Identify which cell holds the provided text, then report its [x, y] central coordinate. 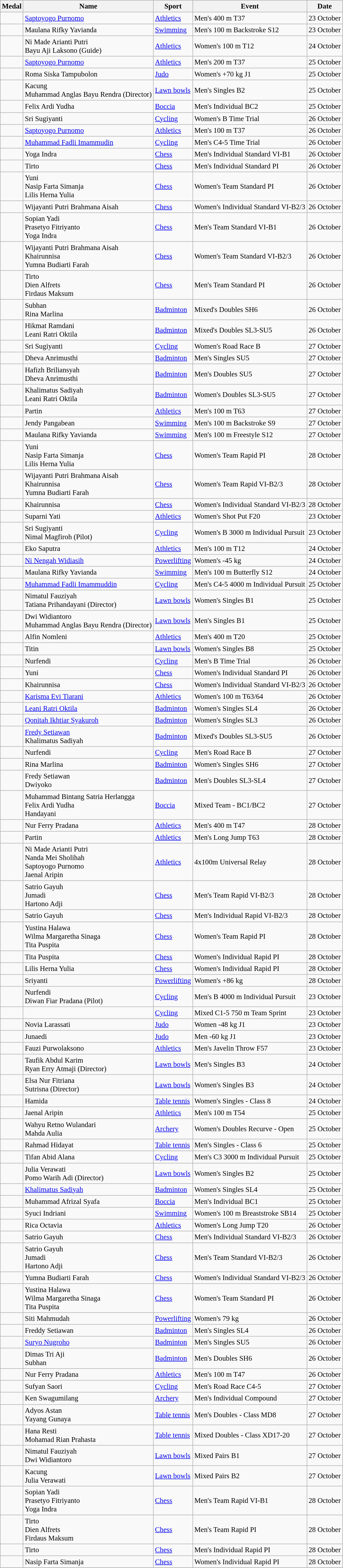
Men's Individual Rapid PI [250, 1550]
Mixed Doubles - Class XD17-20 [250, 1435]
Men's 400 m T47 [250, 826]
Men's 100 m T12 [250, 549]
Khalimatus SadiyahLeani Ratri Oktila [88, 395]
Wijayanti Putri Brahmana Aisah [88, 207]
Women -48 kg J1 [250, 1025]
Sriyanti [88, 980]
Men's Singles B1 [250, 621]
Men's Individual BC1 [250, 1201]
Titin [88, 649]
Men's Individual Compound [250, 1399]
Nimatul Fauziyah Dwi Widiantoro [88, 1455]
Men's Singles B3 [250, 1065]
Wahyu Retno Wulandari Mahda Aulia [88, 1129]
Men's 400 m T37 [250, 18]
Suryo Nugroho [88, 1342]
Ken Swagumilang [88, 1399]
Hikmat RamdaniLeani Ratri Oktila [88, 330]
Suparni Yati [88, 516]
Women's Individual Standard PI [250, 673]
Junaedi [88, 1036]
Women's Singles SH6 [250, 764]
Men's Team Rapid VI-B2/3 [250, 895]
Men's 100 m Backstroke S9 [250, 423]
Sufyan Saori [88, 1387]
Women's B 3000 m Individual Pursuit [250, 532]
Qonitah Ikhtiar Syakuroh [88, 720]
Dimas Tri Aji Subhan [88, 1358]
Men's 100 m T54 [250, 1113]
Women's B Time Trial [250, 119]
Women's Doubles SL3-SU5 [250, 395]
Novia Larassati [88, 1025]
Leani Ratri Oktila [88, 708]
Julia Verawati Pomo Warih Adi (Director) [88, 1173]
Ni Nengah Widiasih [88, 561]
Sport [173, 6]
Men's Team Rapid VI-B1 [250, 1501]
Men -60 kg J1 [250, 1036]
Fredy Setiawan Dwiyoko [88, 781]
4x100m Universal Relay [250, 862]
Women's +70 kg J1 [250, 74]
Men's C4-5 4000 m Individual Pursuit [250, 584]
Hamida [88, 1101]
Ni Made Arianti PutriNanda Mei SholihahSaptoyogo PurnomoJaenal Aripin [88, 862]
Men's Individual Standard PI [250, 166]
Alfin Nomleni [88, 637]
Mixed C1-5 750 m Team Sprint [250, 1013]
Hana RestiMohamad Rian Prahasta [88, 1435]
Men's B 4000 m Individual Pursuit [250, 997]
Roma Siska Tampubolon [88, 74]
Men's 100 m Backstroke S12 [250, 30]
Fauzi Purwolaksono [88, 1048]
Women's Singles B1 [250, 601]
Women's 100 m Breaststroke SB14 [250, 1213]
Men's Doubles SH6 [250, 1358]
Kacung Muhammad Anglas Bayu Rendra (Director) [88, 90]
Karisma Evi Tiarani [88, 696]
Freddy Setiawan [88, 1331]
Men's Team Standard PI [250, 285]
Tifan Abid Alana [88, 1157]
Nimatul FauziyahTatiana Prihandayani (Director) [88, 601]
Men's 100 m T63 [250, 411]
Eko Saputra [88, 549]
Men's Individual Standard VI-B2/3 [250, 1237]
Women's 79 kg [250, 1319]
Men's Doubles SU5 [250, 374]
Women's Singles B8 [250, 649]
Men's Doubles - Class MD8 [250, 1415]
Jendy Pangabean [88, 423]
Syuci Indriani [88, 1213]
Rica Octavia [88, 1225]
Men's 400 m T20 [250, 637]
NurfendiDiwan Fiar Pradana (Pilot) [88, 997]
Men's 100 m Butterfly S12 [250, 572]
Men's B Time Trial [250, 661]
Men's Team Rapid PI [250, 1529]
Women's +86 kg [250, 980]
Taufik Abdul Karim Ryan Erry Atmaji (Director) [88, 1065]
Jaenal Aripin [88, 1113]
Men's Singles B2 [250, 90]
Women's -45 kg [250, 561]
Rahmad Hidayat [88, 1145]
Men's Team Standard VI-B1 [250, 227]
Event [250, 6]
Women's 100 m T63/64 [250, 696]
Men's Individual Rapid VI-B2/3 [250, 916]
Lilis Herna Yulia [88, 968]
Women's Doubles Recurve - Open [250, 1129]
Women's Team Rapid VI-B2/3 [250, 484]
Mixed Pairs B2 [250, 1476]
Men's Singles - Class 6 [250, 1145]
Elsa Nur Fitriana Sutrisna (Director) [88, 1085]
KacungJulia Verawati [88, 1476]
Muhammad Bintang Satria Herlangga Felix Ardi YudhaHandayani [88, 805]
Yuni [88, 673]
Siti Mahmudah [88, 1319]
Dheva Anrimusthi [88, 358]
Muhammad Afrizal Syafa [88, 1201]
Women's Singles B3 [250, 1085]
Rina Marlina [88, 764]
Women's Long Jump T20 [250, 1225]
Men's Road Race C4-5 [250, 1387]
Muhammad Fadli Imammuddin [88, 584]
Men's 100 m T37 [250, 130]
Yumna Budiarti Farah [88, 1278]
Men's C3 3000 m Individual Pursuit [250, 1157]
Mixed Pairs B1 [250, 1455]
Women's Team Standard VI-B2/3 [250, 256]
Women's Road Race B [250, 346]
Men's Team Standard VI-B2/3 [250, 1257]
Fredy Setiawan Khalimatus Sadiyah [88, 736]
Name [88, 6]
Date [325, 6]
Men's Javelin Throw F57 [250, 1048]
Women's 100 m T12 [250, 46]
Dwi Widiantoro Muhammad Anglas Bayu Rendra (Director) [88, 621]
Men's 200 m T37 [250, 62]
Men's 100 m T47 [250, 1375]
Women's Singles - Class 8 [250, 1101]
Women's Singles SL3 [250, 720]
Men's Long Jump T63 [250, 838]
Mixed's Doubles SH6 [250, 310]
Tita Puspita [88, 957]
Nasip Farta Simanja [88, 1562]
Muhammad Fadli Imammudin [88, 142]
Mixed Team - BC1/BC2 [250, 805]
Women's Singles B2 [250, 1173]
Sri SugiyantiNimal Magfiroh (Pilot) [88, 532]
Men's C4-5 Time Trial [250, 142]
Men's Singles SL4 [250, 1331]
Adyos AstanYayang Gunaya [88, 1415]
Ni Made Arianti PutriBayu Aji Laksono (Guide) [88, 46]
SubhanRina Marlina [88, 310]
Medal [12, 6]
Men's Road Race B [250, 753]
Khalimatus Sadiyah [88, 1189]
Men's Doubles SL3-SL4 [250, 781]
Yoga Indra [88, 154]
Men's 100 m Freestyle S12 [250, 435]
Felix Ardi Yudha [88, 107]
Men's Individual BC2 [250, 107]
Men's Individual Standard VI-B1 [250, 154]
Women's Shot Put F20 [250, 516]
Hafizh BriliansyahDheva Anrimusthi [88, 374]
